For the text-containing cell, return its midpoint in [X, Y] coordinate format. 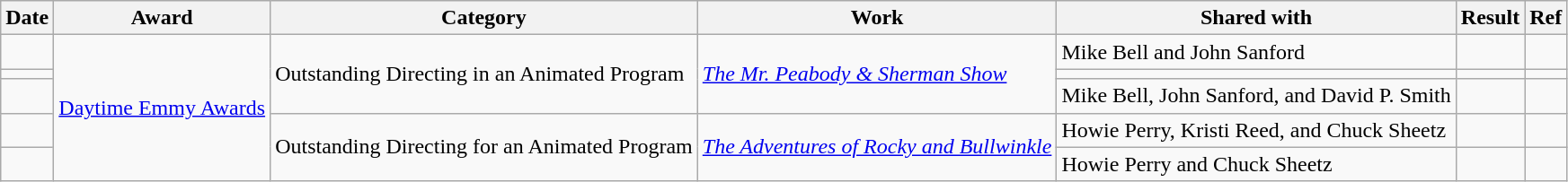
Work [877, 18]
Date [27, 18]
Outstanding Directing in an Animated Program [484, 74]
Outstanding Directing for an Animated Program [484, 147]
Result [1490, 18]
Mike Bell and John Sanford [1256, 52]
Howie Perry, Kristi Reed, and Chuck Sheetz [1256, 130]
Mike Bell, John Sanford, and David P. Smith [1256, 96]
The Adventures of Rocky and Bullwinkle [877, 147]
Shared with [1256, 18]
Ref [1546, 18]
Howie Perry and Chuck Sheetz [1256, 164]
Category [484, 18]
Award [162, 18]
Daytime Emmy Awards [162, 108]
The Mr. Peabody & Sherman Show [877, 74]
